Output the (x, y) coordinate of the center of the cell containing the given text.  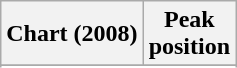
Peakposition (189, 34)
Chart (2008) (72, 34)
